Identify which cell holds the provided text, then report its [X, Y] central coordinate. 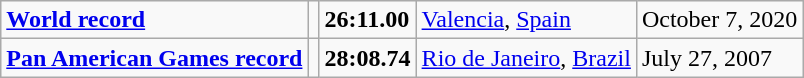
July 27, 2007 [719, 58]
Valencia, Spain [526, 20]
October 7, 2020 [719, 20]
26:11.00 [368, 20]
Pan American Games record [154, 58]
28:08.74 [368, 58]
Rio de Janeiro, Brazil [526, 58]
World record [154, 20]
